Extract the (X, Y) coordinate from the center of the cell holding the provided text.  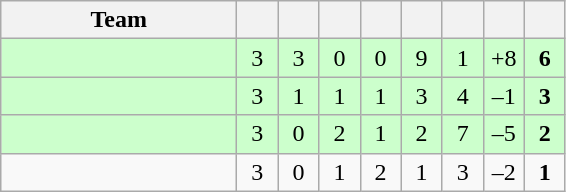
–2 (504, 172)
–1 (504, 96)
4 (462, 96)
Team (119, 20)
6 (544, 58)
–5 (504, 134)
+8 (504, 58)
7 (462, 134)
9 (422, 58)
